For the text-containing cell, return its midpoint in [x, y] coordinate format. 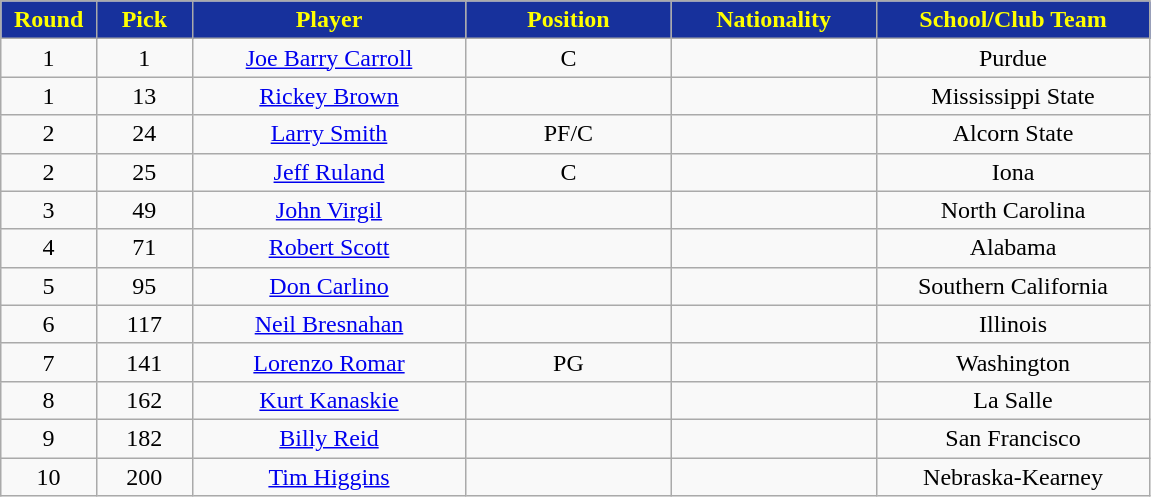
Larry Smith [329, 134]
95 [144, 286]
North Carolina [1013, 210]
Iona [1013, 172]
49 [144, 210]
School/Club Team [1013, 20]
13 [144, 96]
Joe Barry Carroll [329, 58]
4 [49, 248]
141 [144, 362]
Round [49, 20]
Alcorn State [1013, 134]
Purdue [1013, 58]
8 [49, 400]
7 [49, 362]
PG [568, 362]
Southern California [1013, 286]
71 [144, 248]
Mississippi State [1013, 96]
182 [144, 438]
9 [49, 438]
10 [49, 477]
Tim Higgins [329, 477]
John Virgil [329, 210]
Alabama [1013, 248]
Position [568, 20]
25 [144, 172]
Nationality [774, 20]
117 [144, 324]
Player [329, 20]
Pick [144, 20]
5 [49, 286]
Don Carlino [329, 286]
Rickey Brown [329, 96]
Washington [1013, 362]
Billy Reid [329, 438]
162 [144, 400]
6 [49, 324]
Robert Scott [329, 248]
Nebraska-Kearney [1013, 477]
San Francisco [1013, 438]
Jeff Ruland [329, 172]
Lorenzo Romar [329, 362]
Illinois [1013, 324]
La Salle [1013, 400]
200 [144, 477]
PF/C [568, 134]
24 [144, 134]
Kurt Kanaskie [329, 400]
Neil Bresnahan [329, 324]
3 [49, 210]
